Return [x, y] of the center of cell containing provided text 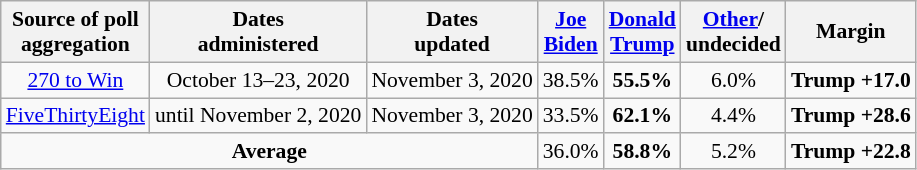
33.5% [571, 116]
Dates administered [258, 32]
58.8% [642, 152]
6.0% [734, 80]
36.0% [571, 152]
Trump +28.6 [851, 116]
JoeBiden [571, 32]
Trump +17.0 [851, 80]
FiveThirtyEight [76, 116]
Dates updated [452, 32]
Other/undecided [734, 32]
Average [270, 152]
Trump +22.8 [851, 152]
Margin [851, 32]
October 13–23, 2020 [258, 80]
Source of pollaggregation [76, 32]
5.2% [734, 152]
38.5% [571, 80]
until November 2, 2020 [258, 116]
55.5% [642, 80]
4.4% [734, 116]
270 to Win [76, 80]
62.1% [642, 116]
DonaldTrump [642, 32]
